Return the (X, Y) coordinate for the center point of the cell that contains the specified text.  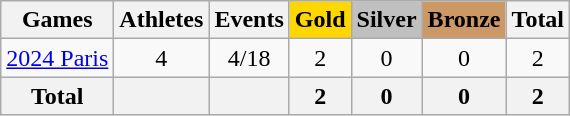
Events (249, 20)
4 (162, 58)
Bronze (464, 20)
Athletes (162, 20)
Gold (320, 20)
2024 Paris (58, 58)
4/18 (249, 58)
Silver (386, 20)
Games (58, 20)
